Find where the given text appears and provide that cell's center as [X, Y] coordinate. 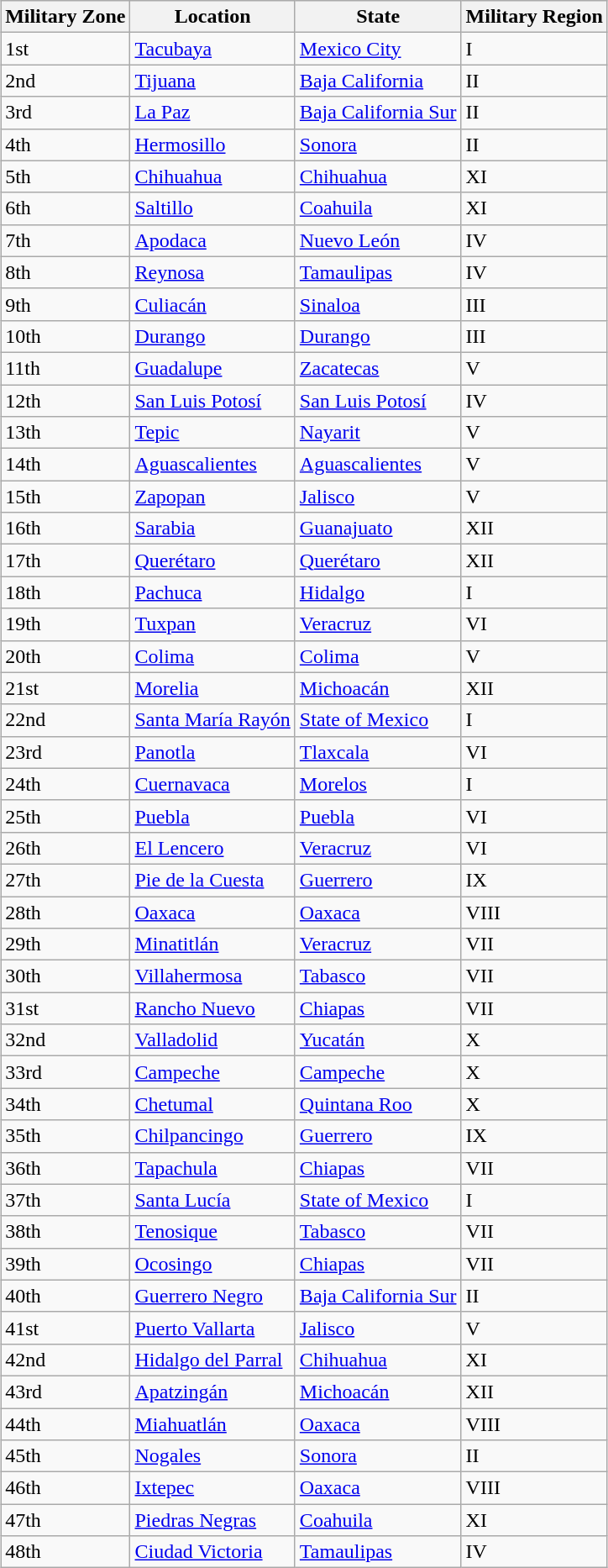
Baja California [378, 81]
10th [66, 336]
Mexico City [378, 49]
Tijuana [212, 81]
Piedras Negras [212, 1520]
Rancho Nuevo [212, 1008]
33rd [66, 1072]
Yucatán [378, 1040]
12th [66, 401]
38th [66, 1232]
46th [66, 1488]
Santa Lucía [212, 1200]
31st [66, 1008]
5th [66, 176]
Location [212, 17]
Hidalgo del Parral [212, 1360]
Nuevo León [378, 240]
Morelos [378, 784]
Hidalgo [378, 592]
Military Region [534, 17]
Guerrero Negro [212, 1296]
24th [66, 784]
28th [66, 912]
9th [66, 304]
15th [66, 497]
37th [66, 1200]
26th [66, 848]
Tacubaya [212, 49]
Chetumal [212, 1104]
47th [66, 1520]
34th [66, 1104]
Reynosa [212, 272]
Apodaca [212, 240]
16th [66, 529]
Apatzingán [212, 1392]
Ciudad Victoria [212, 1552]
Nayarit [378, 433]
Pachuca [212, 592]
8th [66, 272]
Saltillo [212, 208]
39th [66, 1264]
22nd [66, 720]
2nd [66, 81]
Tapachula [212, 1168]
36th [66, 1168]
El Lencero [212, 848]
Guadalupe [212, 368]
25th [66, 816]
27th [66, 880]
18th [66, 592]
41st [66, 1328]
Quintana Roo [378, 1104]
32nd [66, 1040]
Tenosique [212, 1232]
Sarabia [212, 529]
La Paz [212, 113]
3rd [66, 113]
21st [66, 688]
Zacatecas [378, 368]
29th [66, 944]
44th [66, 1424]
Hermosillo [212, 145]
Pie de la Cuesta [212, 880]
42nd [66, 1360]
Villahermosa [212, 976]
23rd [66, 752]
Cuernavaca [212, 784]
14th [66, 465]
40th [66, 1296]
Tuxpan [212, 624]
11th [66, 368]
1st [66, 49]
Sinaloa [378, 304]
Ixtepec [212, 1488]
45th [66, 1456]
Valladolid [212, 1040]
Guanajuato [378, 529]
Puerto Vallarta [212, 1328]
Ocosingo [212, 1264]
6th [66, 208]
Tlaxcala [378, 752]
Nogales [212, 1456]
Minatitlán [212, 944]
Miahuatlán [212, 1424]
Panotla [212, 752]
Military Zone [66, 17]
30th [66, 976]
Santa María Rayón [212, 720]
7th [66, 240]
State [378, 17]
17th [66, 560]
4th [66, 145]
19th [66, 624]
13th [66, 433]
Zapopan [212, 497]
Culiacán [212, 304]
Morelia [212, 688]
20th [66, 656]
Chilpancingo [212, 1136]
43rd [66, 1392]
48th [66, 1552]
35th [66, 1136]
Tepic [212, 433]
